Find where the given text appears and provide that cell's center as [X, Y] coordinate. 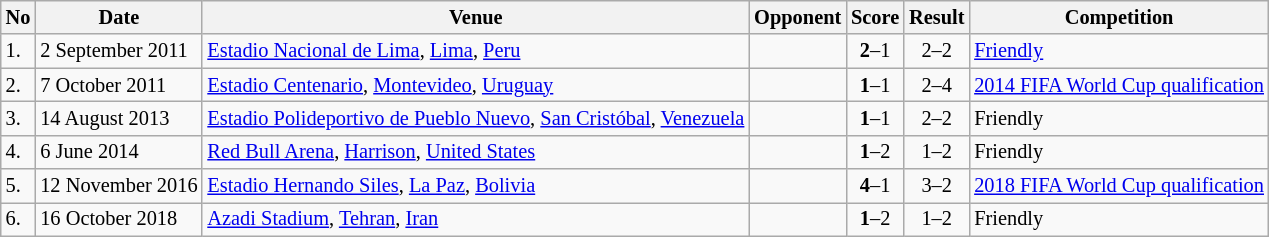
2–1 [875, 51]
2 September 2011 [118, 51]
Score [875, 17]
2–4 [936, 85]
2018 FIFA World Cup qualification [1119, 186]
Venue [476, 17]
12 November 2016 [118, 186]
4. [18, 152]
5. [18, 186]
Estadio Centenario, Montevideo, Uruguay [476, 85]
2014 FIFA World Cup qualification [1119, 85]
4–1 [875, 186]
Red Bull Arena, Harrison, United States [476, 152]
2. [18, 85]
3–2 [936, 186]
1. [18, 51]
Competition [1119, 17]
Estadio Hernando Siles, La Paz, Bolivia [476, 186]
Estadio Nacional de Lima, Lima, Peru [476, 51]
16 October 2018 [118, 219]
Result [936, 17]
Opponent [798, 17]
7 October 2011 [118, 85]
14 August 2013 [118, 118]
3. [18, 118]
Date [118, 17]
6. [18, 219]
Azadi Stadium, Tehran, Iran [476, 219]
6 June 2014 [118, 152]
Estadio Polideportivo de Pueblo Nuevo, San Cristóbal, Venezuela [476, 118]
No [18, 17]
